Search for the cell housing the specified text and yield its [x, y] center coordinate. 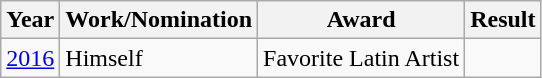
Himself [159, 58]
Work/Nomination [159, 20]
Favorite Latin Artist [362, 58]
Year [30, 20]
Result [503, 20]
Award [362, 20]
2016 [30, 58]
